Find where the given text appears and provide that cell's center as (X, Y) coordinate. 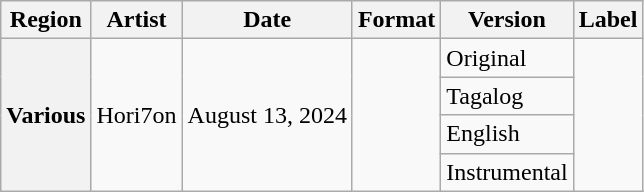
Artist (136, 20)
Date (267, 20)
Instrumental (507, 172)
Region (46, 20)
Version (507, 20)
Label (608, 20)
Format (396, 20)
Tagalog (507, 96)
Hori7on (136, 115)
August 13, 2024 (267, 115)
English (507, 134)
Original (507, 58)
Various (46, 115)
